Determine the [x, y] coordinate at the center of the cell enclosing the given text.  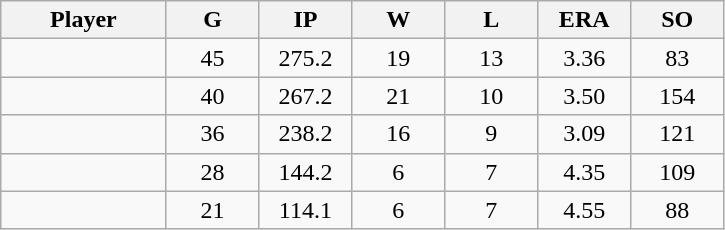
4.35 [584, 172]
IP [306, 20]
83 [678, 58]
3.36 [584, 58]
4.55 [584, 210]
13 [492, 58]
3.50 [584, 96]
Player [84, 20]
16 [398, 134]
88 [678, 210]
10 [492, 96]
9 [492, 134]
SO [678, 20]
144.2 [306, 172]
19 [398, 58]
121 [678, 134]
40 [212, 96]
238.2 [306, 134]
154 [678, 96]
36 [212, 134]
109 [678, 172]
3.09 [584, 134]
G [212, 20]
ERA [584, 20]
275.2 [306, 58]
28 [212, 172]
114.1 [306, 210]
45 [212, 58]
W [398, 20]
267.2 [306, 96]
L [492, 20]
